Locate the cell with the specified text and output its [X, Y] center coordinate. 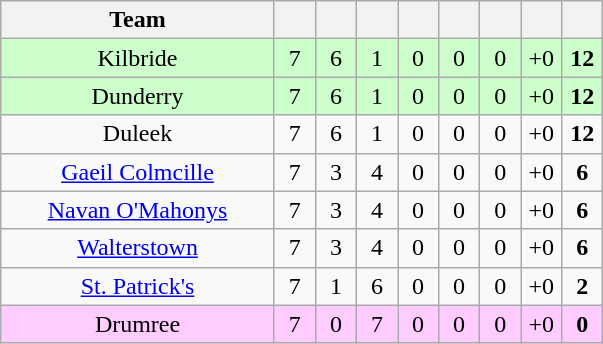
Navan O'Mahonys [138, 210]
2 [582, 286]
Kilbride [138, 58]
Drumree [138, 324]
Gaeil Colmcille [138, 172]
Team [138, 20]
Walterstown [138, 248]
Dunderry [138, 96]
Duleek [138, 134]
St. Patrick's [138, 286]
